Find where the given text appears and provide that cell's center as [X, Y] coordinate. 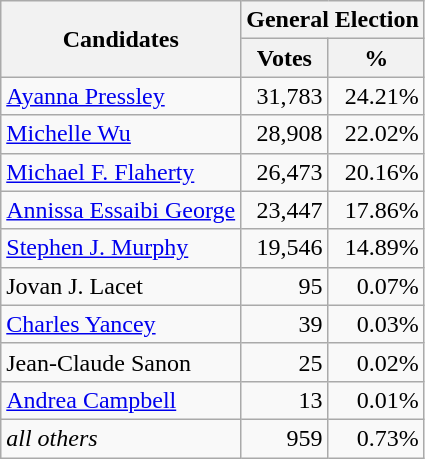
959 [284, 438]
14.89% [376, 248]
17.86% [376, 210]
31,783 [284, 96]
Stephen J. Murphy [121, 248]
Charles Yancey [121, 324]
26,473 [284, 172]
Votes [284, 58]
General Election [333, 20]
20.16% [376, 172]
23,447 [284, 210]
95 [284, 286]
Jovan J. Lacet [121, 286]
19,546 [284, 248]
Michael F. Flaherty [121, 172]
13 [284, 400]
25 [284, 362]
Jean-Claude Sanon [121, 362]
Annissa Essaibi George [121, 210]
% [376, 58]
Candidates [121, 39]
39 [284, 324]
0.01% [376, 400]
Andrea Campbell [121, 400]
0.03% [376, 324]
0.02% [376, 362]
Michelle Wu [121, 134]
all others [121, 438]
28,908 [284, 134]
22.02% [376, 134]
0.73% [376, 438]
Ayanna Pressley [121, 96]
24.21% [376, 96]
0.07% [376, 286]
